Determine the [x, y] coordinate at the center of the cell enclosing the given text.  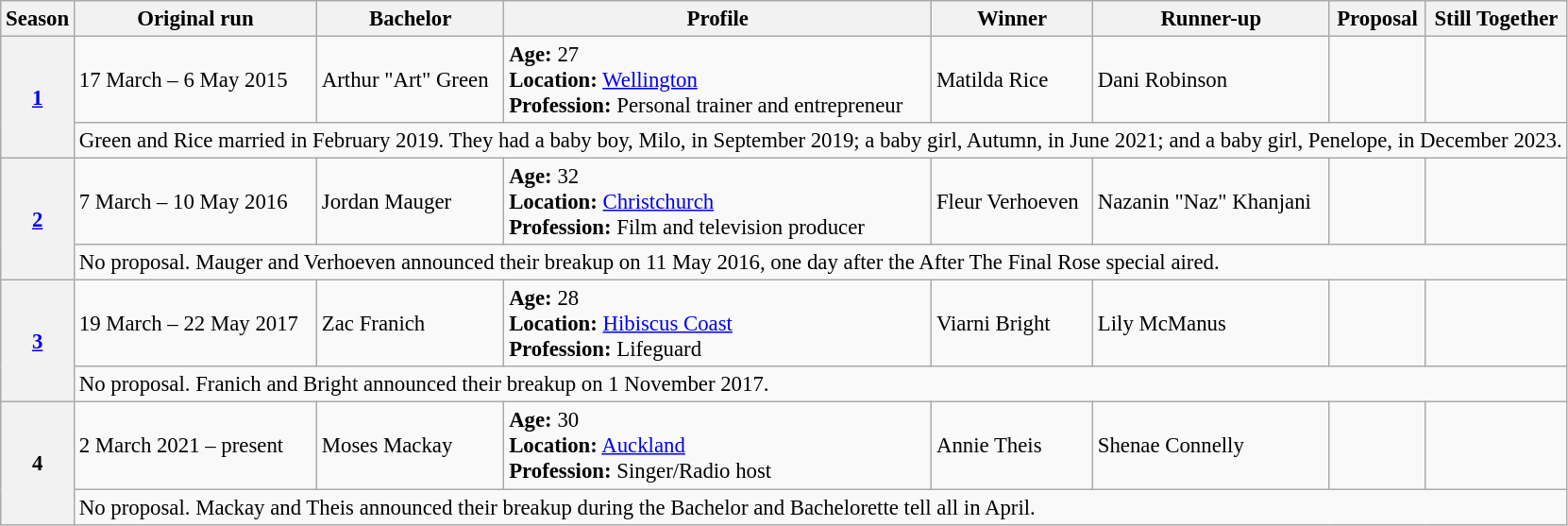
2 March 2021 – present [194, 446]
Season [38, 19]
19 March – 22 May 2017 [194, 324]
Runner-up [1212, 19]
Still Together [1496, 19]
Moses Mackay [411, 446]
Original run [194, 19]
7 March – 10 May 2016 [194, 202]
Bachelor [411, 19]
2 [38, 219]
Lily McManus [1212, 324]
Proposal [1377, 19]
4 [38, 463]
No proposal. Franich and Bright announced their breakup on 1 November 2017. [820, 384]
Annie Theis [1012, 446]
17 March – 6 May 2015 [194, 80]
Zac Franich [411, 324]
Winner [1012, 19]
Arthur "Art" Green [411, 80]
3 [38, 342]
Matilda Rice [1012, 80]
Shenae Connelly [1212, 446]
No proposal. Mauger and Verhoeven announced their breakup on 11 May 2016, one day after the After The Final Rose special aired. [820, 263]
1 [38, 98]
Viarni Bright [1012, 324]
No proposal. Mackay and Theis announced their breakup during the Bachelor and Bachelorette tell all in April. [820, 507]
Profile [717, 19]
Age: 28Location: Hibiscus CoastProfession: Lifeguard [717, 324]
Age: 27Location: WellingtonProfession: Personal trainer and entrepreneur [717, 80]
Age: 30Location: AucklandProfession: Singer/Radio host [717, 446]
Age: 32Location: ChristchurchProfession: Film and television producer [717, 202]
Jordan Mauger [411, 202]
Dani Robinson [1212, 80]
Fleur Verhoeven [1012, 202]
Nazanin "Naz" Khanjani [1212, 202]
